Find where the given text appears and provide that cell's center as (X, Y) coordinate. 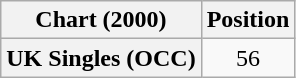
Chart (2000) (101, 20)
UK Singles (OCC) (101, 58)
Position (248, 20)
56 (248, 58)
